Search for the cell housing the specified text and yield its (X, Y) center coordinate. 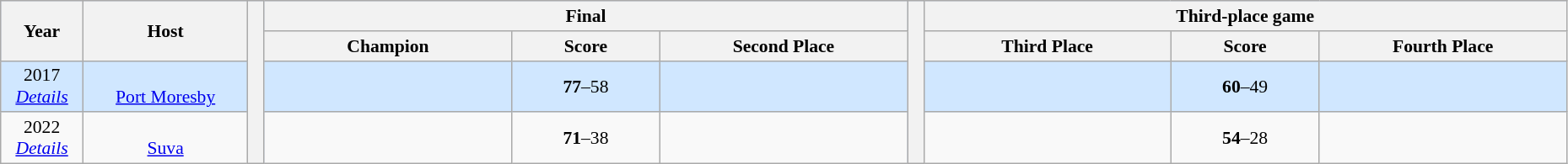
Second Place (783, 46)
71–38 (586, 138)
60–49 (1245, 86)
Third Place (1048, 46)
Year (42, 30)
77–58 (586, 86)
Host (165, 30)
54–28 (1245, 138)
Port Moresby (165, 86)
2022 Details (42, 138)
Suva (165, 138)
Champion (388, 46)
Third-place game (1245, 16)
Fourth Place (1442, 46)
2017 Details (42, 86)
Final (585, 16)
